Determine the (x, y) coordinate at the center of the cell enclosing the given text.  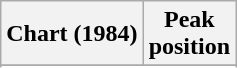
Peakposition (189, 34)
Chart (1984) (72, 34)
